Return the [X, Y] coordinate for the center point of the cell that contains the specified text.  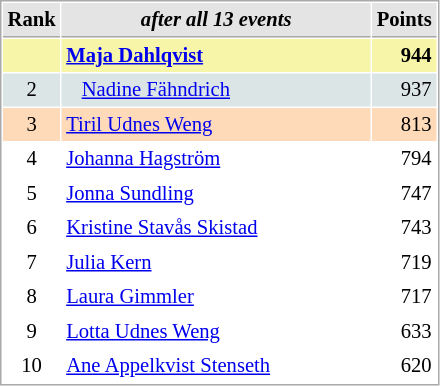
Johanna Hagström [216, 158]
10 [32, 366]
719 [404, 262]
5 [32, 194]
6 [32, 228]
Rank [32, 20]
717 [404, 296]
4 [32, 158]
Laura Gimmler [216, 296]
Kristine Stavås Skistad [216, 228]
2 [32, 90]
8 [32, 296]
Maja Dahlqvist [216, 56]
Jonna Sundling [216, 194]
944 [404, 56]
9 [32, 332]
813 [404, 124]
Julia Kern [216, 262]
743 [404, 228]
after all 13 events [216, 20]
7 [32, 262]
Nadine Fähndrich [216, 90]
937 [404, 90]
Tiril Udnes Weng [216, 124]
Ane Appelkvist Stenseth [216, 366]
620 [404, 366]
3 [32, 124]
633 [404, 332]
Points [404, 20]
747 [404, 194]
Lotta Udnes Weng [216, 332]
794 [404, 158]
